Return [x, y] of the center of cell containing provided text 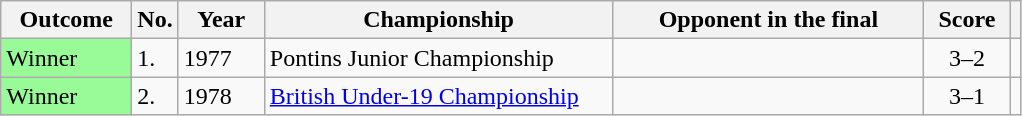
2. [155, 96]
3–2 [967, 58]
No. [155, 20]
1. [155, 58]
Pontins Junior Championship [438, 58]
1978 [221, 96]
1977 [221, 58]
Championship [438, 20]
British Under-19 Championship [438, 96]
3–1 [967, 96]
Outcome [66, 20]
Year [221, 20]
Score [967, 20]
Opponent in the final [768, 20]
